Detect which cell encompasses the target text, then output its [x, y] center coordinate. 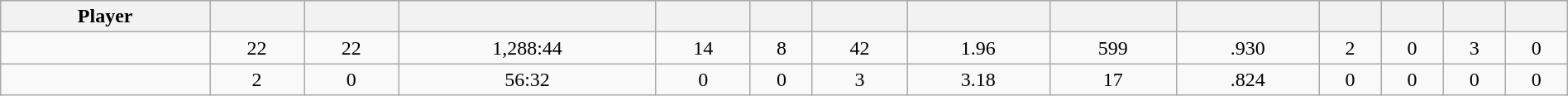
1,288:44 [528, 48]
599 [1113, 48]
8 [781, 48]
56:32 [528, 79]
42 [859, 48]
.930 [1247, 48]
3.18 [979, 79]
17 [1113, 79]
Player [106, 17]
.824 [1247, 79]
14 [703, 48]
1.96 [979, 48]
